Return (x, y) of the center of cell containing provided text 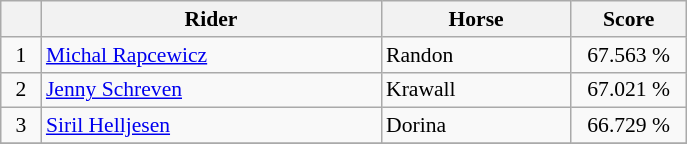
67.021 % (628, 90)
Jenny Schreven (211, 90)
66.729 % (628, 126)
Horse (476, 19)
1 (21, 55)
Score (628, 19)
2 (21, 90)
Rider (211, 19)
Siril Helljesen (211, 126)
3 (21, 126)
Randon (476, 55)
Dorina (476, 126)
Michal Rapcewicz (211, 55)
67.563 % (628, 55)
Krawall (476, 90)
